Return the (x, y) coordinate for the center point of the cell that contains the specified text.  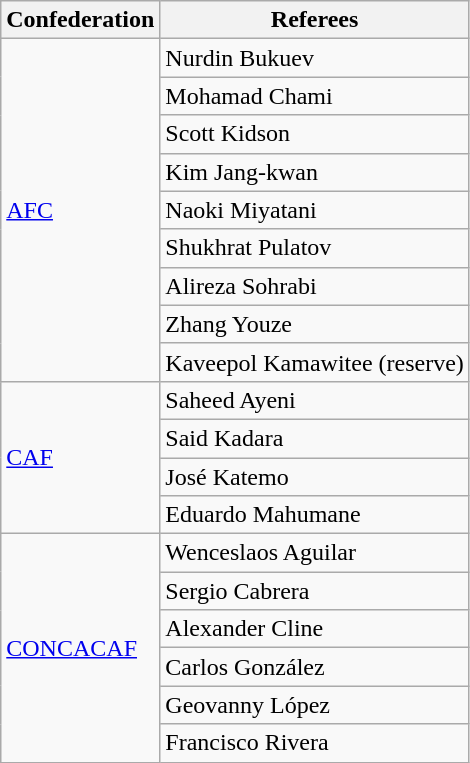
AFC (80, 210)
Naoki Miyatani (315, 210)
Saheed Ayeni (315, 400)
Francisco Rivera (315, 743)
Said Kadara (315, 438)
José Katemo (315, 477)
Nurdin Bukuev (315, 58)
Kaveepol Kamawitee (reserve) (315, 362)
Sergio Cabrera (315, 591)
Geovanny López (315, 705)
Zhang Youze (315, 324)
Wenceslaos Aguilar (315, 553)
Alexander Cline (315, 629)
Carlos González (315, 667)
Referees (315, 20)
Alireza Sohrabi (315, 286)
CAF (80, 457)
Shukhrat Pulatov (315, 248)
Scott Kidson (315, 134)
Confederation (80, 20)
CONCACAF (80, 648)
Eduardo Mahumane (315, 515)
Kim Jang-kwan (315, 172)
Mohamad Chami (315, 96)
